Provide the (X, Y) coordinate of the cell's center where the given text is located.  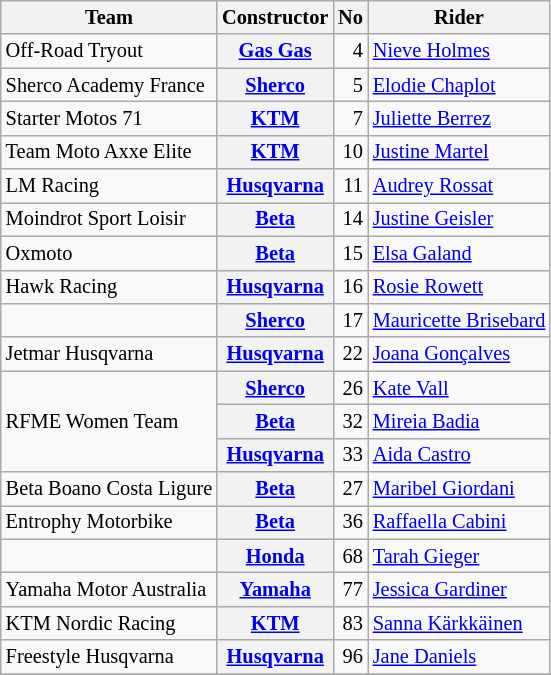
Mireia Badia (459, 421)
Jetmar Husqvarna (109, 354)
LM Racing (109, 186)
Tarah Gieger (459, 556)
14 (350, 219)
Joana Gonçalves (459, 354)
4 (350, 51)
Constructor (275, 17)
17 (350, 320)
Moindrot Sport Loisir (109, 219)
26 (350, 388)
Nieve Holmes (459, 51)
33 (350, 455)
Honda (275, 556)
11 (350, 186)
Audrey Rossat (459, 186)
Gas Gas (275, 51)
Team Moto Axxe Elite (109, 152)
Sherco Academy France (109, 85)
Starter Motos 71 (109, 118)
10 (350, 152)
Maribel Giordani (459, 489)
Sanna Kärkkäinen (459, 623)
Aida Castro (459, 455)
36 (350, 522)
Jane Daniels (459, 657)
Juliette Berrez (459, 118)
Justine Geisler (459, 219)
Jessica Gardiner (459, 589)
Elodie Chaplot (459, 85)
27 (350, 489)
22 (350, 354)
Justine Martel (459, 152)
68 (350, 556)
96 (350, 657)
Beta Boano Costa Ligure (109, 489)
Kate Vall (459, 388)
Oxmoto (109, 253)
77 (350, 589)
No (350, 17)
5 (350, 85)
Team (109, 17)
Yamaha Motor Australia (109, 589)
7 (350, 118)
KTM Nordic Racing (109, 623)
RFME Women Team (109, 422)
32 (350, 421)
Rosie Rowett (459, 287)
Mauricette Brisebard (459, 320)
Raffaella Cabini (459, 522)
Elsa Galand (459, 253)
Hawk Racing (109, 287)
Rider (459, 17)
83 (350, 623)
Yamaha (275, 589)
16 (350, 287)
Entrophy Motorbike (109, 522)
Freestyle Husqvarna (109, 657)
Off-Road Tryout (109, 51)
15 (350, 253)
